Find where the given text appears and provide that cell's center as [x, y] coordinate. 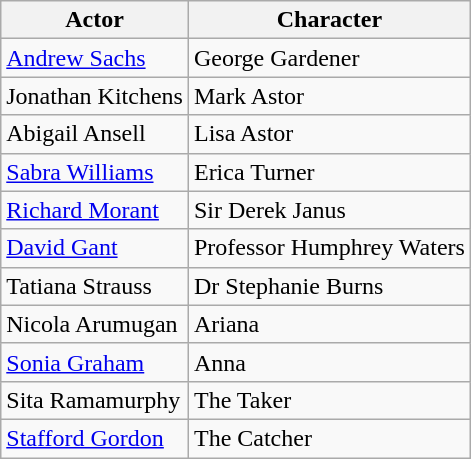
The Catcher [329, 438]
David Gant [95, 248]
Anna [329, 362]
Sita Ramamurphy [95, 400]
Actor [95, 20]
Abigail Ansell [95, 134]
Professor Humphrey Waters [329, 248]
Tatiana Strauss [95, 286]
The Taker [329, 400]
Dr Stephanie Burns [329, 286]
Sir Derek Janus [329, 210]
Sonia Graham [95, 362]
Andrew Sachs [95, 58]
Stafford Gordon [95, 438]
Richard Morant [95, 210]
Lisa Astor [329, 134]
Sabra Williams [95, 172]
Nicola Arumugan [95, 324]
George Gardener [329, 58]
Character [329, 20]
Mark Astor [329, 96]
Jonathan Kitchens [95, 96]
Erica Turner [329, 172]
Ariana [329, 324]
